Search for the cell housing the specified text and yield its (X, Y) center coordinate. 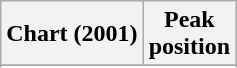
Chart (2001) (72, 34)
Peakposition (189, 34)
